Capture the cell that displays the provided text and extract its [X, Y] central coordinate. 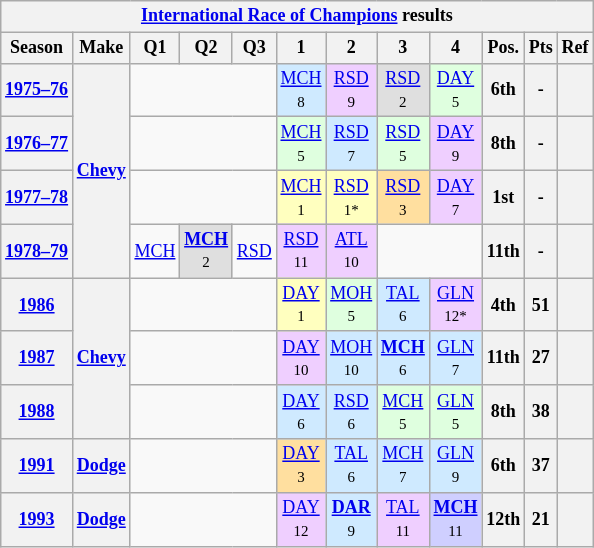
DAY9 [456, 144]
38 [542, 412]
RSD [254, 251]
4 [456, 48]
27 [542, 358]
International Race of Champions results [297, 16]
1991 [37, 466]
DAY10 [301, 358]
MCH11 [456, 519]
Season [37, 48]
MCH2 [206, 251]
1987 [37, 358]
1993 [37, 519]
MOH10 [352, 358]
ATL10 [352, 251]
RSD7 [352, 144]
1988 [37, 412]
1977–78 [37, 197]
MCH [155, 251]
1st [504, 197]
Ref [575, 48]
GLN12* [456, 305]
Make [101, 48]
MCH1 [301, 197]
GLN7 [456, 358]
Pts [542, 48]
MCH7 [404, 466]
DAR9 [352, 519]
RSD1* [352, 197]
3 [404, 48]
GLN5 [456, 412]
RSD2 [404, 90]
MCH6 [404, 358]
RSD9 [352, 90]
MOH5 [352, 305]
4th [504, 305]
21 [542, 519]
1 [301, 48]
Q1 [155, 48]
1976–77 [37, 144]
1975–76 [37, 90]
37 [542, 466]
2 [352, 48]
RSD3 [404, 197]
DAY6 [301, 412]
TAL11 [404, 519]
51 [542, 305]
DAY5 [456, 90]
DAY7 [456, 197]
Q3 [254, 48]
12th [504, 519]
DAY1 [301, 305]
1978–79 [37, 251]
RSD5 [404, 144]
DAY3 [301, 466]
MCH8 [301, 90]
GLN9 [456, 466]
RSD6 [352, 412]
Pos. [504, 48]
DAY12 [301, 519]
RSD11 [301, 251]
1986 [37, 305]
Q2 [206, 48]
